Find where the given text appears and provide that cell's center as (x, y) coordinate. 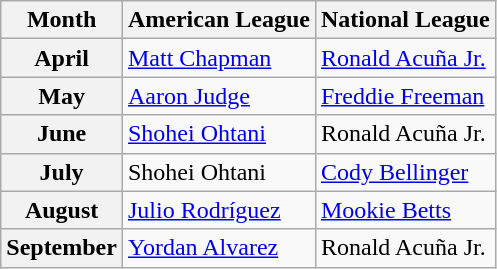
Mookie Betts (405, 210)
Aaron Judge (218, 96)
National League (405, 20)
Matt Chapman (218, 58)
September (62, 248)
July (62, 172)
June (62, 134)
August (62, 210)
Yordan Alvarez (218, 248)
Freddie Freeman (405, 96)
Julio Rodríguez (218, 210)
American League (218, 20)
April (62, 58)
Month (62, 20)
Cody Bellinger (405, 172)
May (62, 96)
